Capture the cell that displays the provided text and extract its [x, y] central coordinate. 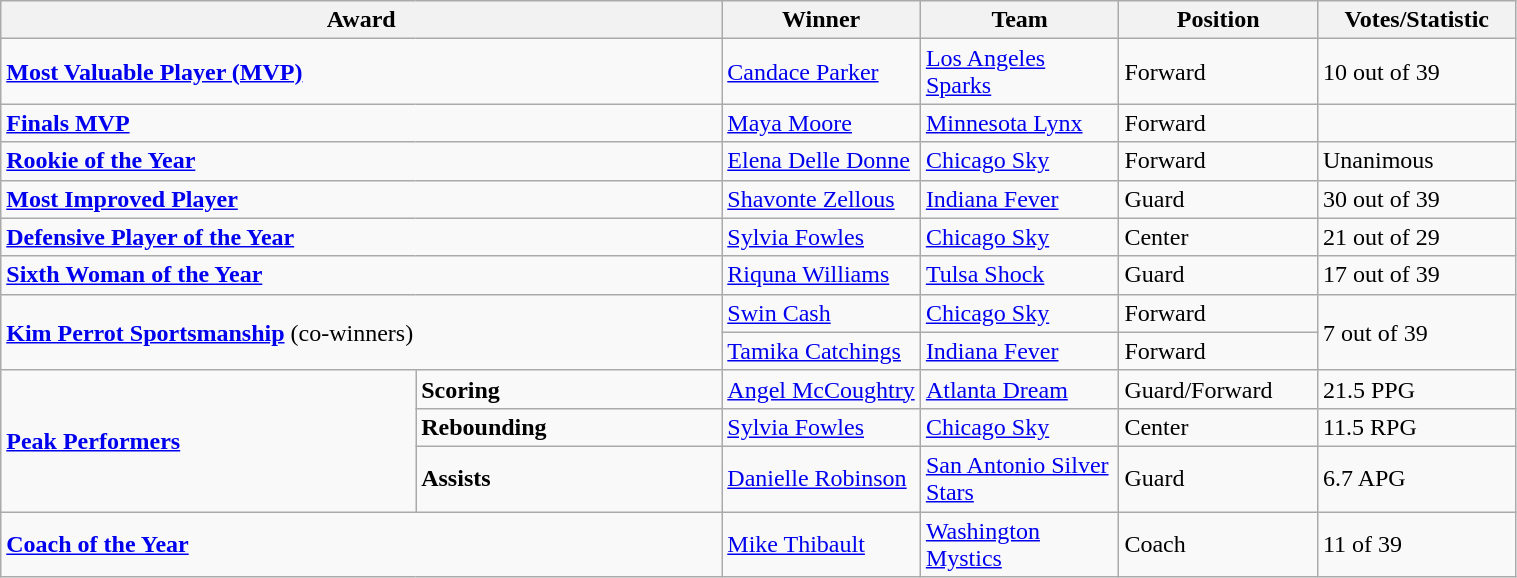
Peak Performers [208, 440]
Defensive Player of the Year [362, 237]
Position [1218, 20]
Tulsa Shock [1020, 275]
Swin Cash [822, 313]
Tamika Catchings [822, 351]
Assists [569, 478]
Unanimous [1416, 161]
Mike Thibault [822, 544]
Angel McCoughtry [822, 389]
Riquna Williams [822, 275]
Winner [822, 20]
Sixth Woman of the Year [362, 275]
Most Improved Player [362, 199]
Finals MVP [362, 123]
Los Angeles Sparks [1020, 72]
Guard/Forward [1218, 389]
Rookie of the Year [362, 161]
Shavonte Zellous [822, 199]
Candace Parker [822, 72]
Team [1020, 20]
11 of 39 [1416, 544]
30 out of 39 [1416, 199]
21.5 PPG [1416, 389]
Award [362, 20]
Most Valuable Player (MVP) [362, 72]
San Antonio Silver Stars [1020, 478]
Washington Mystics [1020, 544]
Votes/Statistic [1416, 20]
Danielle Robinson [822, 478]
Kim Perrot Sportsmanship (co-winners) [362, 332]
10 out of 39 [1416, 72]
Coach [1218, 544]
17 out of 39 [1416, 275]
Minnesota Lynx [1020, 123]
Atlanta Dream [1020, 389]
21 out of 29 [1416, 237]
Coach of the Year [362, 544]
11.5 RPG [1416, 427]
Elena Delle Donne [822, 161]
Rebounding [569, 427]
Scoring [569, 389]
Maya Moore [822, 123]
6.7 APG [1416, 478]
7 out of 39 [1416, 332]
